Search for the cell housing the specified text and yield its [x, y] center coordinate. 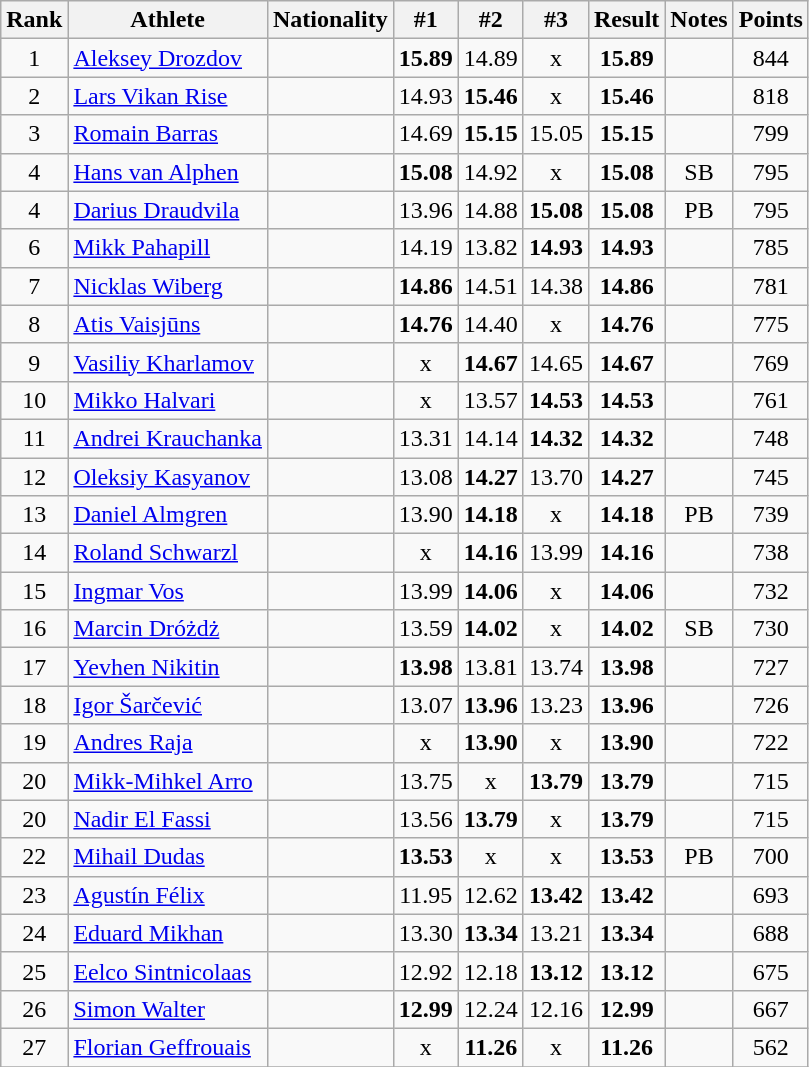
775 [770, 324]
761 [770, 400]
13.23 [556, 705]
844 [770, 58]
722 [770, 743]
25 [34, 971]
8 [34, 324]
26 [34, 1009]
15.05 [556, 134]
13.70 [556, 477]
13.57 [490, 400]
Simon Walter [168, 1009]
Darius Draudvila [168, 210]
#3 [556, 20]
Romain Barras [168, 134]
14.38 [556, 286]
13.08 [426, 477]
Marcin Dróżdż [168, 629]
769 [770, 362]
14.69 [426, 134]
693 [770, 895]
Oleksiy Kasyanov [168, 477]
Mikk Pahapill [168, 248]
688 [770, 933]
748 [770, 438]
Mikko Halvari [168, 400]
13.82 [490, 248]
675 [770, 971]
12 [34, 477]
24 [34, 933]
14.14 [490, 438]
Mihail Dudas [168, 857]
Lars Vikan Rise [168, 96]
Florian Geffrouais [168, 1047]
667 [770, 1009]
16 [34, 629]
1 [34, 58]
781 [770, 286]
Eduard Mikhan [168, 933]
13.31 [426, 438]
Roland Schwarzl [168, 553]
14.88 [490, 210]
3 [34, 134]
Yevhen Nikitin [168, 667]
12.62 [490, 895]
12.24 [490, 1009]
19 [34, 743]
Daniel Almgren [168, 515]
2 [34, 96]
14.65 [556, 362]
732 [770, 591]
13.81 [490, 667]
Nicklas Wiberg [168, 286]
13.74 [556, 667]
14.51 [490, 286]
Result [626, 20]
6 [34, 248]
730 [770, 629]
12.92 [426, 971]
11 [34, 438]
Hans van Alphen [168, 172]
14.89 [490, 58]
562 [770, 1047]
9 [34, 362]
785 [770, 248]
14 [34, 553]
11.95 [426, 895]
18 [34, 705]
14.40 [490, 324]
13.75 [426, 781]
13.21 [556, 933]
Mikk-Mihkel Arro [168, 781]
700 [770, 857]
22 [34, 857]
Atis Vaisjūns [168, 324]
Vasiliy Kharlamov [168, 362]
13.56 [426, 819]
12.18 [490, 971]
Andrei Krauchanka [168, 438]
Agustín Félix [168, 895]
23 [34, 895]
745 [770, 477]
14.92 [490, 172]
Nationality [330, 20]
818 [770, 96]
15 [34, 591]
Points [770, 20]
27 [34, 1047]
12.16 [556, 1009]
Nadir El Fassi [168, 819]
10 [34, 400]
Notes [699, 20]
#1 [426, 20]
738 [770, 553]
Athlete [168, 20]
Ingmar Vos [168, 591]
13.30 [426, 933]
799 [770, 134]
7 [34, 286]
726 [770, 705]
17 [34, 667]
13 [34, 515]
Eelco Sintnicolaas [168, 971]
14.19 [426, 248]
Rank [34, 20]
Andres Raja [168, 743]
13.59 [426, 629]
Igor Šarčević [168, 705]
739 [770, 515]
#2 [490, 20]
13.07 [426, 705]
Aleksey Drozdov [168, 58]
727 [770, 667]
